Extract the [x, y] coordinate from the center of the cell holding the provided text.  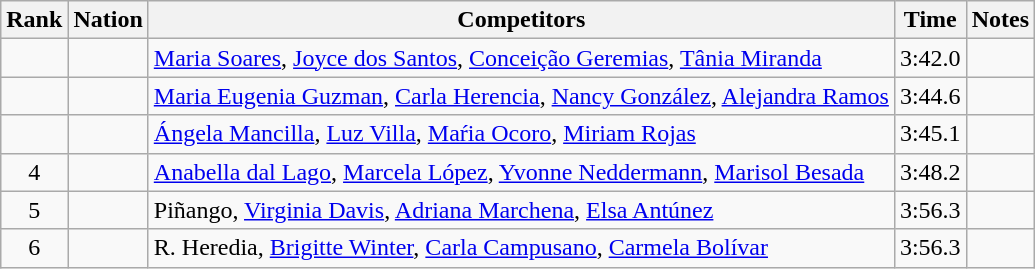
Nation [108, 20]
4 [34, 172]
Time [930, 20]
3:45.1 [930, 134]
Maria Eugenia Guzman, Carla Herencia, Nancy González, Alejandra Ramos [521, 96]
Maria Soares, Joyce dos Santos, Conceição Geremias, Tânia Miranda [521, 58]
Notes [1000, 20]
3:48.2 [930, 172]
5 [34, 210]
6 [34, 248]
3:42.0 [930, 58]
Rank [34, 20]
Ángela Mancilla, Luz Villa, Maŕia Ocoro, Miriam Rojas [521, 134]
3:44.6 [930, 96]
Anabella dal Lago, Marcela López, Yvonne Neddermann, Marisol Besada [521, 172]
Competitors [521, 20]
R. Heredia, Brigitte Winter, Carla Campusano, Carmela Bolívar [521, 248]
Piñango, Virginia Davis, Adriana Marchena, Elsa Antúnez [521, 210]
